Capture the cell that displays the provided text and extract its [x, y] central coordinate. 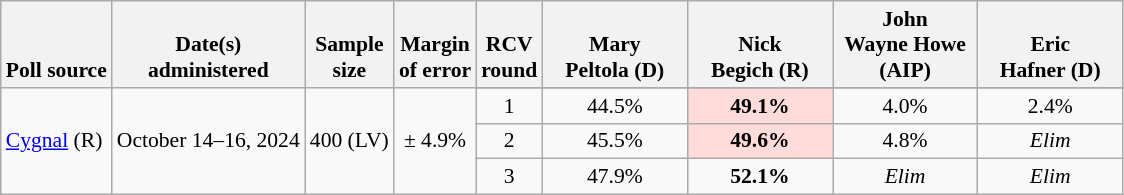
RCVround [509, 44]
October 14–16, 2024 [208, 142]
NickBegich (R) [760, 44]
3 [509, 177]
Date(s)administered [208, 44]
± 4.9% [435, 142]
Poll source [56, 44]
EricHafner (D) [1050, 44]
JohnWayne Howe (AIP) [904, 44]
400 (LV) [350, 142]
2.4% [1050, 106]
44.5% [614, 106]
49.1% [760, 106]
Marginof error [435, 44]
Samplesize [350, 44]
2 [509, 141]
4.8% [904, 141]
4.0% [904, 106]
49.6% [760, 141]
Cygnal (R) [56, 142]
1 [509, 106]
MaryPeltola (D) [614, 44]
47.9% [614, 177]
45.5% [614, 141]
52.1% [760, 177]
